Capture the cell that displays the provided text and extract its (X, Y) central coordinate. 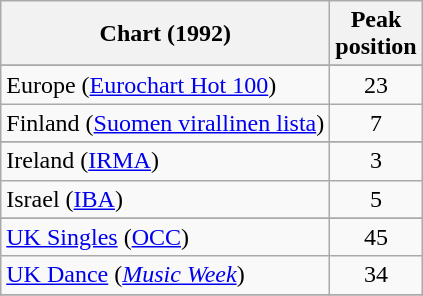
34 (376, 275)
Peakposition (376, 34)
UK Dance (Music Week) (166, 275)
Chart (1992) (166, 34)
UK Singles (OCC) (166, 237)
Europe (Eurochart Hot 100) (166, 85)
23 (376, 85)
Finland (Suomen virallinen lista) (166, 123)
Israel (IBA) (166, 199)
7 (376, 123)
45 (376, 237)
5 (376, 199)
3 (376, 161)
Ireland (IRMA) (166, 161)
